Return the [x, y] coordinate for the center point of the cell that contains the specified text.  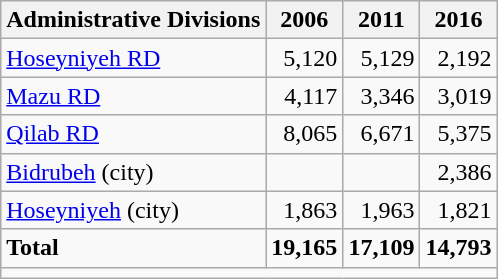
Hoseyniyeh (city) [134, 210]
5,375 [458, 134]
1,821 [458, 210]
1,963 [382, 210]
5,129 [382, 58]
14,793 [458, 248]
5,120 [304, 58]
Mazu RD [134, 96]
2011 [382, 20]
Administrative Divisions [134, 20]
Total [134, 248]
Bidrubeh (city) [134, 172]
2,386 [458, 172]
6,671 [382, 134]
2006 [304, 20]
2,192 [458, 58]
1,863 [304, 210]
3,346 [382, 96]
17,109 [382, 248]
2016 [458, 20]
4,117 [304, 96]
3,019 [458, 96]
19,165 [304, 248]
Hoseyniyeh RD [134, 58]
Qilab RD [134, 134]
8,065 [304, 134]
